For the text-containing cell, return its midpoint in (X, Y) coordinate format. 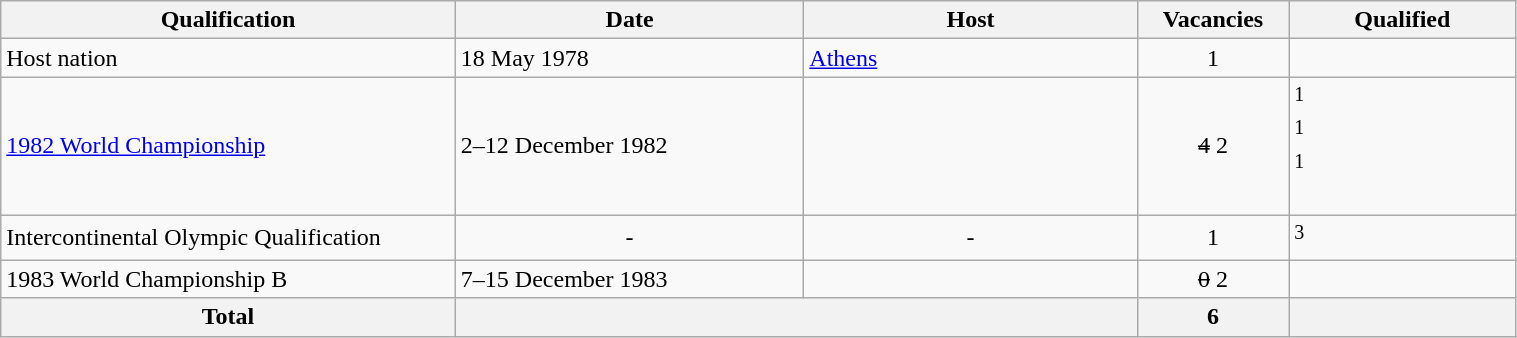
Total (228, 317)
2–12 December 1982 (629, 146)
6 (1213, 317)
Host (970, 20)
Qualified (1402, 20)
1983 World Championship B (228, 279)
Host nation (228, 58)
Intercontinental Olympic Qualification (228, 238)
Qualification (228, 20)
1982 World Championship (228, 146)
0 2 (1213, 279)
4 2 (1213, 146)
3 (1402, 238)
111 (1402, 146)
18 May 1978 (629, 58)
Athens (970, 58)
Vacancies (1213, 20)
Date (629, 20)
7–15 December 1983 (629, 279)
